Locate the cell with the specified text and output its [x, y] center coordinate. 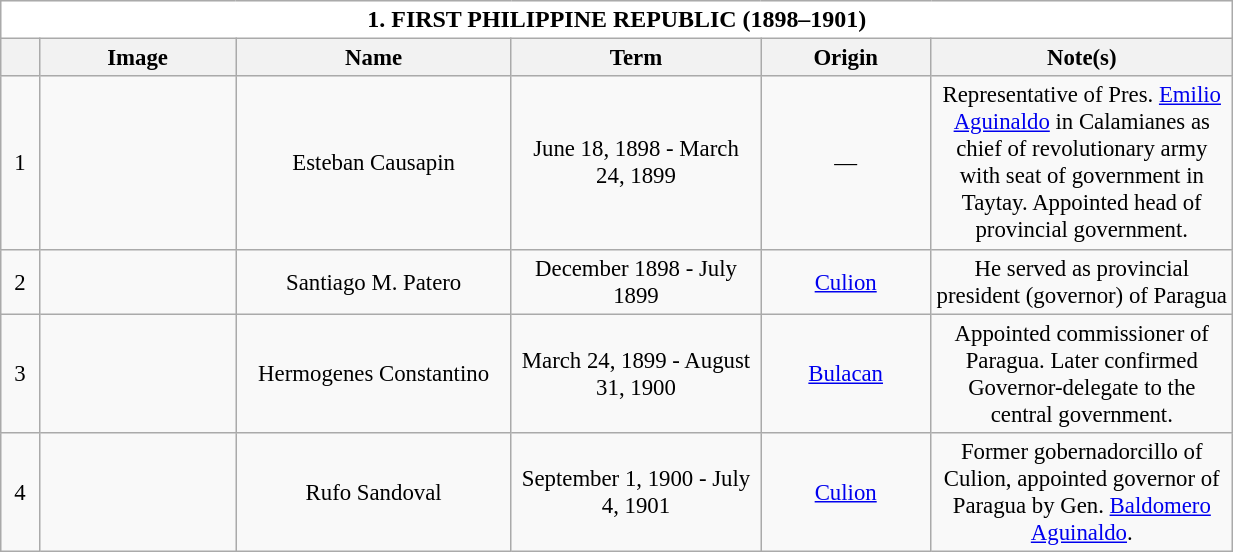
He served as provincial president (governor) of Paragua [1082, 282]
Term [636, 58]
Esteban Causapin [374, 164]
2 [20, 282]
— [846, 164]
1 [20, 164]
Appointed commissioner of Paragua. Later confirmed Governor-delegate to the central government. [1082, 374]
Origin [846, 58]
Note(s) [1082, 58]
Santiago M. Patero [374, 282]
Image [138, 58]
4 [20, 492]
March 24, 1899 - August 31, 1900 [636, 374]
Former gobernadorcillo of Culion, appointed governor of Paragua by Gen. Baldomero Aguinaldo. [1082, 492]
1. FIRST PHILIPPINE REPUBLIC (1898–1901) [617, 20]
June 18, 1898 - March 24, 1899 [636, 164]
Bulacan [846, 374]
3 [20, 374]
September 1, 1900 - July 4, 1901 [636, 492]
Name [374, 58]
Rufo Sandoval [374, 492]
December 1898 - July 1899 [636, 282]
Hermogenes Constantino [374, 374]
